Detect which cell encompasses the target text, then output its (X, Y) center coordinate. 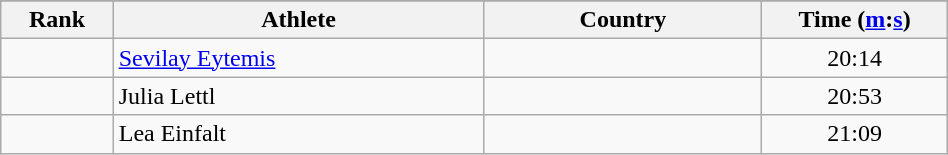
Rank (57, 20)
Country (623, 20)
Julia Lettl (298, 96)
21:09 (854, 134)
Sevilay Eytemis (298, 58)
Lea Einfalt (298, 134)
Time (m:s) (854, 20)
Athlete (298, 20)
20:14 (854, 58)
20:53 (854, 96)
